From the cell containing the given text, extract its center point as [x, y] coordinate. 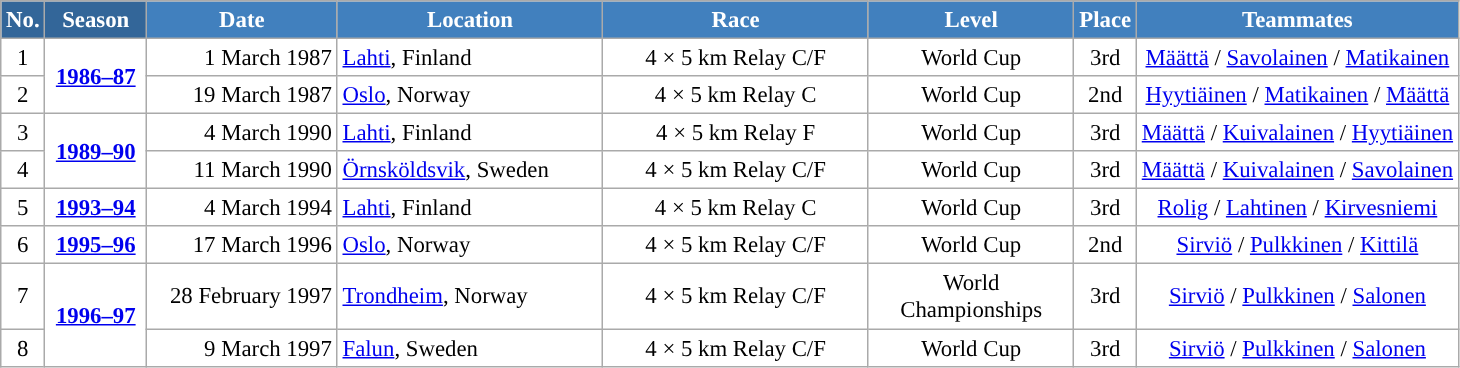
4 March 1994 [242, 208]
11 March 1990 [242, 170]
Trondheim, Norway [470, 296]
2 [23, 95]
28 February 1997 [242, 296]
4 March 1990 [242, 133]
1 March 1987 [242, 58]
5 [23, 208]
Hyytiäinen / Matikainen / Määttä [1297, 95]
1995–96 [96, 245]
9 March 1997 [242, 348]
Race [736, 20]
1989–90 [96, 152]
1986–87 [96, 76]
1996–97 [96, 315]
4 [23, 170]
8 [23, 348]
No. [23, 20]
1 [23, 58]
Falun, Sweden [470, 348]
Sirviö / Pulkkinen / Kittilä [1297, 245]
Season [96, 20]
6 [23, 245]
3 [23, 133]
Määttä / Kuivalainen / Savolainen [1297, 170]
Date [242, 20]
19 March 1987 [242, 95]
Määttä / Savolainen / Matikainen [1297, 58]
Örnsköldsvik, Sweden [470, 170]
17 March 1996 [242, 245]
Määttä / Kuivalainen / Hyytiäinen [1297, 133]
Location [470, 20]
7 [23, 296]
1993–94 [96, 208]
Rolig / Lahtinen / Kirvesniemi [1297, 208]
World Championships [971, 296]
Level [971, 20]
Teammates [1297, 20]
4 × 5 km Relay F [736, 133]
Place [1105, 20]
